Locate the cell with the specified text and output its (X, Y) center coordinate. 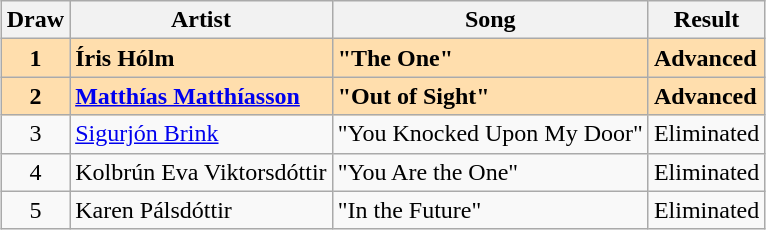
Matthías Matthíasson (201, 96)
"You Knocked Upon My Door" (490, 134)
Kolbrún Eva Viktorsdóttir (201, 172)
Draw (35, 20)
"The One" (490, 58)
5 (35, 210)
3 (35, 134)
"In the Future" (490, 210)
Íris Hólm (201, 58)
"You Are the One" (490, 172)
"Out of Sight" (490, 96)
Karen Pálsdóttir (201, 210)
1 (35, 58)
2 (35, 96)
Song (490, 20)
Result (706, 20)
Sigurjón Brink (201, 134)
Artist (201, 20)
4 (35, 172)
